Provide the [X, Y] coordinate of the cell's center where the given text is located.  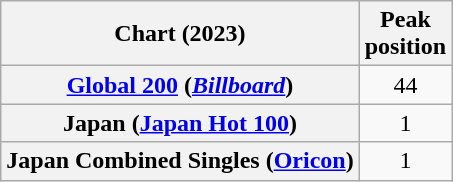
Japan Combined Singles (Oricon) [180, 161]
Chart (2023) [180, 34]
44 [405, 85]
Global 200 (Billboard) [180, 85]
Peakposition [405, 34]
Japan (Japan Hot 100) [180, 123]
